Identify which cell holds the provided text, then report its (x, y) central coordinate. 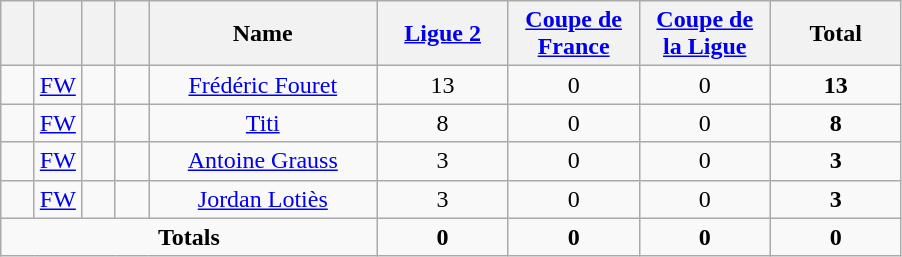
Ligue 2 (442, 34)
Name (262, 34)
Total (836, 34)
Jordan Lotiès (262, 199)
Coupe de France (574, 34)
Titi (262, 123)
Antoine Grauss (262, 161)
Frédéric Fouret (262, 85)
Totals (189, 237)
Coupe de la Ligue (704, 34)
